Return the [X, Y] coordinate for the center point of the cell that contains the specified text.  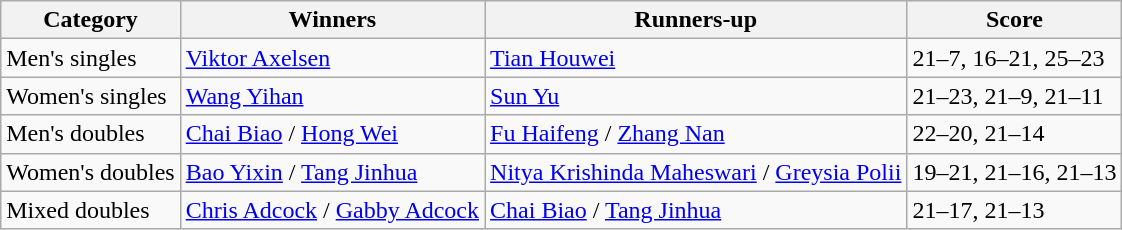
Men's singles [90, 58]
Category [90, 20]
Score [1014, 20]
21–17, 21–13 [1014, 210]
Wang Yihan [332, 96]
Fu Haifeng / Zhang Nan [696, 134]
Runners-up [696, 20]
22–20, 21–14 [1014, 134]
Winners [332, 20]
Mixed doubles [90, 210]
19–21, 21–16, 21–13 [1014, 172]
Viktor Axelsen [332, 58]
Chris Adcock / Gabby Adcock [332, 210]
Chai Biao / Hong Wei [332, 134]
Nitya Krishinda Maheswari / Greysia Polii [696, 172]
21–23, 21–9, 21–11 [1014, 96]
21–7, 16–21, 25–23 [1014, 58]
Women's singles [90, 96]
Sun Yu [696, 96]
Men's doubles [90, 134]
Tian Houwei [696, 58]
Chai Biao / Tang Jinhua [696, 210]
Women's doubles [90, 172]
Bao Yixin / Tang Jinhua [332, 172]
